Detect which cell encompasses the target text, then output its [X, Y] center coordinate. 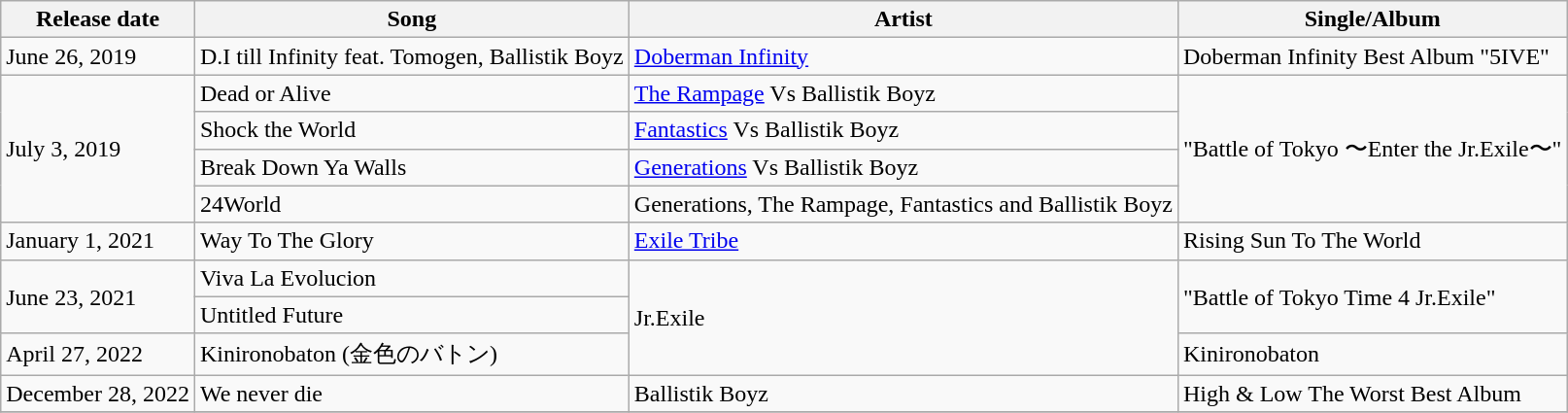
April 27, 2022 [98, 354]
D.I till Infinity feat. Tomogen, Ballistik Boyz [412, 56]
July 3, 2019 [98, 149]
Viva La Evolucion [412, 278]
Fantastics Vs Ballistik Boyz [903, 130]
Kinironobaton (金色のバトン) [412, 354]
Kinironobaton [1372, 354]
"Battle of Tokyo 〜Enter the Jr.Exile〜" [1372, 149]
December 28, 2022 [98, 394]
Dead or Alive [412, 93]
24World [412, 204]
Shock the World [412, 130]
High & Low The Worst Best Album [1372, 394]
Generations Vs Ballistik Boyz [903, 167]
Break Down Ya Walls [412, 167]
Generations, The Rampage, Fantastics and Ballistik Boyz [903, 204]
Artist [903, 19]
Jr.Exile [903, 317]
Single/Album [1372, 19]
Exile Tribe [903, 241]
"Battle of Tokyo Time 4 Jr.Exile" [1372, 296]
Release date [98, 19]
Doberman Infinity Best Album "5IVE" [1372, 56]
Rising Sun To The World [1372, 241]
Way To The Glory [412, 241]
June 23, 2021 [98, 296]
Untitled Future [412, 315]
June 26, 2019 [98, 56]
The Rampage Vs Ballistik Boyz [903, 93]
We never die [412, 394]
Doberman Infinity [903, 56]
January 1, 2021 [98, 241]
Song [412, 19]
Ballistik Boyz [903, 394]
